Detect which cell encompasses the target text, then output its (X, Y) center coordinate. 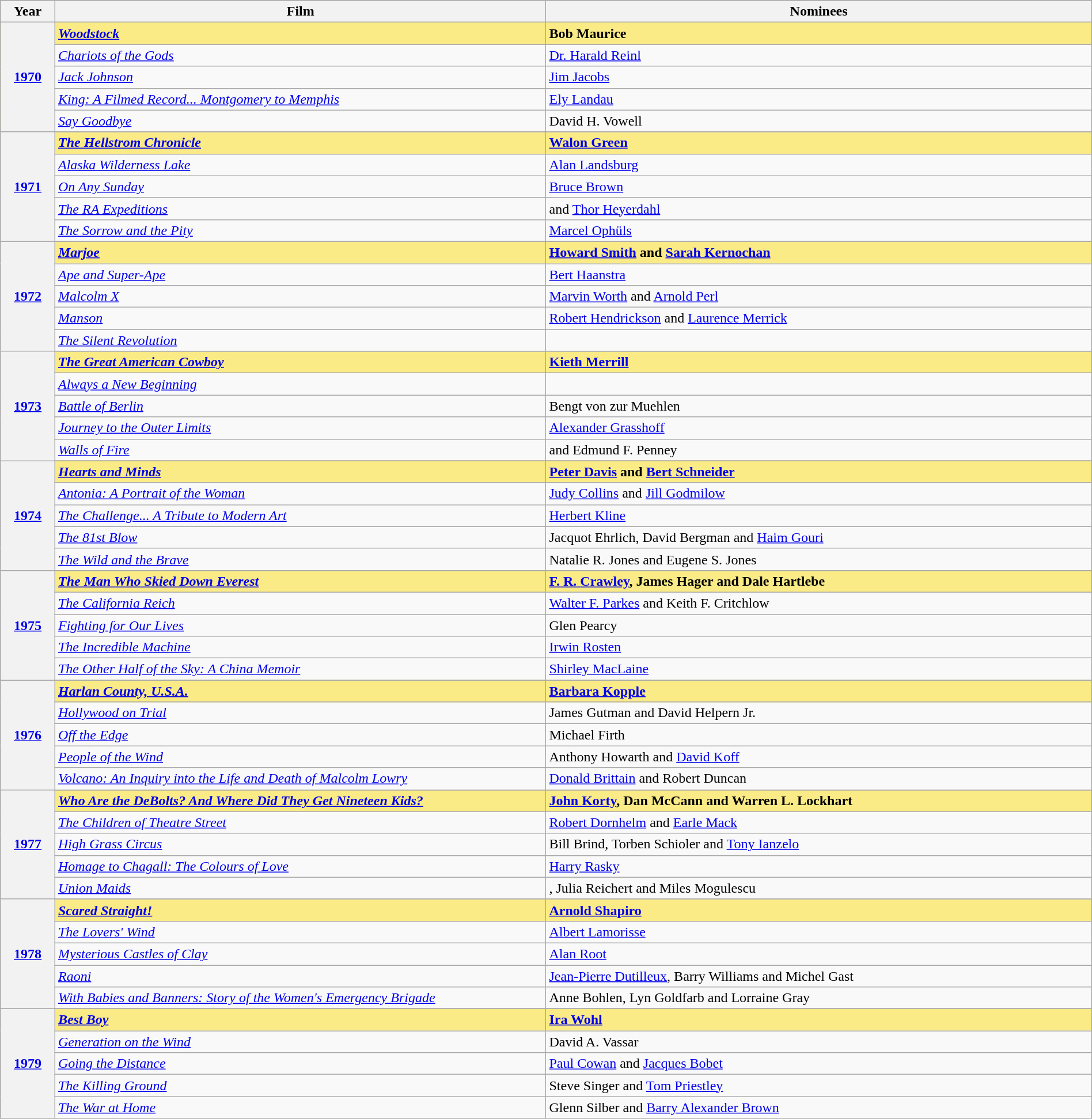
Bruce Brown (819, 187)
The Silent Revolution (301, 340)
John Korty, Dan McCann and Warren L. Lockhart (819, 801)
Walon Green (819, 143)
Chariots of the Gods (301, 55)
The Other Half of the Sky: A China Memoir (301, 669)
Alan Landsburg (819, 165)
Manson (301, 318)
1977 (28, 844)
1976 (28, 735)
Glenn Silber and Barry Alexander Brown (819, 1107)
Malcolm X (301, 297)
Albert Lamorisse (819, 932)
Peter Davis and Bert Schneider (819, 472)
Shirley MacLaine (819, 669)
Bill Brind, Torben Schioler and Tony Ianzelo (819, 844)
Woodstock (301, 33)
Bob Maurice (819, 33)
Battle of Berlin (301, 406)
Herbert Kline (819, 515)
Journey to the Outer Limits (301, 428)
The Hellstrom Chronicle (301, 143)
Natalie R. Jones and Eugene S. Jones (819, 559)
Glen Pearcy (819, 625)
Scared Straight! (301, 910)
Fighting for Our Lives (301, 625)
, Julia Reichert and Miles Mogulescu (819, 888)
Hollywood on Trial (301, 713)
Donald Brittain and Robert Duncan (819, 779)
Paul Cowan and Jacques Bobet (819, 1064)
and Edmund F. Penney (819, 450)
Michael Firth (819, 735)
1972 (28, 296)
Ira Wohl (819, 1020)
Going the Distance (301, 1064)
Howard Smith and Sarah Kernochan (819, 252)
Dr. Harald Reinl (819, 55)
Jack Johnson (301, 77)
1978 (28, 954)
Antonia: A Portrait of the Woman (301, 494)
The Children of Theatre Street (301, 822)
The War at Home (301, 1107)
Harlan County, U.S.A. (301, 691)
Raoni (301, 976)
Anthony Howarth and David Koff (819, 757)
Jacquot Ehrlich, David Bergman and Haim Gouri (819, 537)
Bengt von zur Muehlen (819, 406)
On Any Sunday (301, 187)
The Wild and the Brave (301, 559)
1973 (28, 406)
With Babies and Banners: Story of the Women's Emergency Brigade (301, 998)
Judy Collins and Jill Godmilow (819, 494)
1979 (28, 1064)
1975 (28, 625)
The California Reich (301, 603)
David A. Vassar (819, 1042)
People of the Wind (301, 757)
Who Are the DeBolts? And Where Did They Get Nineteen Kids? (301, 801)
Ely Landau (819, 99)
Bert Haanstra (819, 275)
Marjoe (301, 252)
Hearts and Minds (301, 472)
Union Maids (301, 888)
and Thor Heyerdahl (819, 208)
Jean-Pierre Dutilleux, Barry Williams and Michel Gast (819, 976)
Steve Singer and Tom Priestley (819, 1086)
Homage to Chagall: The Colours of Love (301, 866)
Harry Rasky (819, 866)
Ape and Super-Ape (301, 275)
Kieth Merrill (819, 362)
The Lovers' Wind (301, 932)
King: A Filmed Record... Montgomery to Memphis (301, 99)
The Sorrow and the Pity (301, 230)
Nominees (819, 12)
Alan Root (819, 954)
The Challenge... A Tribute to Modern Art (301, 515)
1971 (28, 187)
Year (28, 12)
Volcano: An Inquiry into the Life and Death of Malcolm Lowry (301, 779)
Say Goodbye (301, 121)
Robert Dornhelm and Earle Mack (819, 822)
Alexander Grasshoff (819, 428)
Marvin Worth and Arnold Perl (819, 297)
F. R. Crawley, James Hager and Dale Hartlebe (819, 581)
Jim Jacobs (819, 77)
The Killing Ground (301, 1086)
Marcel Ophüls (819, 230)
Barbara Kopple (819, 691)
Film (301, 12)
Arnold Shapiro (819, 910)
Irwin Rosten (819, 647)
Walls of Fire (301, 450)
David H. Vowell (819, 121)
Mysterious Castles of Clay (301, 954)
Anne Bohlen, Lyn Goldfarb and Lorraine Gray (819, 998)
Alaska Wilderness Lake (301, 165)
High Grass Circus (301, 844)
Always a New Beginning (301, 384)
Robert Hendrickson and Laurence Merrick (819, 318)
The Great American Cowboy (301, 362)
Best Boy (301, 1020)
Off the Edge (301, 735)
The Man Who Skied Down Everest (301, 581)
The 81st Blow (301, 537)
The RA Expeditions (301, 208)
Walter F. Parkes and Keith F. Critchlow (819, 603)
1974 (28, 515)
Generation on the Wind (301, 1042)
1970 (28, 77)
James Gutman and David Helpern Jr. (819, 713)
The Incredible Machine (301, 647)
